Determine the [X, Y] coordinate at the center of the cell enclosing the given text.  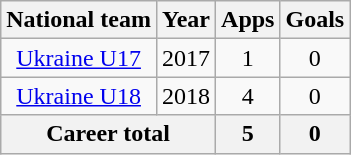
Ukraine U18 [79, 96]
Apps [248, 20]
Year [186, 20]
5 [248, 134]
2017 [186, 58]
4 [248, 96]
Career total [108, 134]
2018 [186, 96]
Ukraine U17 [79, 58]
National team [79, 20]
Goals [315, 20]
1 [248, 58]
